Capture the cell that displays the provided text and extract its (x, y) central coordinate. 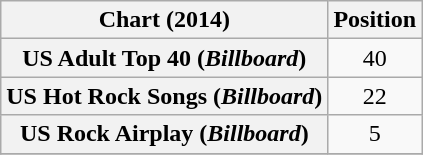
US Rock Airplay (Billboard) (164, 134)
22 (375, 96)
Position (375, 20)
40 (375, 58)
5 (375, 134)
US Adult Top 40 (Billboard) (164, 58)
US Hot Rock Songs (Billboard) (164, 96)
Chart (2014) (164, 20)
